Return the [x, y] coordinate for the center point of the cell that contains the specified text.  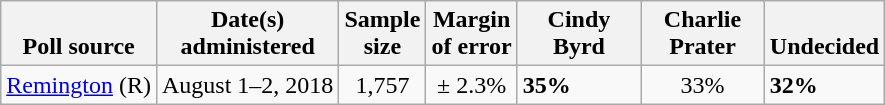
Date(s)administered [247, 34]
Remington (R) [79, 85]
33% [703, 85]
Poll source [79, 34]
Undecided [824, 34]
August 1–2, 2018 [247, 85]
32% [824, 85]
CindyByrd [579, 34]
Marginof error [472, 34]
± 2.3% [472, 85]
1,757 [382, 85]
CharliePrater [703, 34]
Samplesize [382, 34]
35% [579, 85]
